Output the [x, y] coordinate of the center of the cell containing the given text.  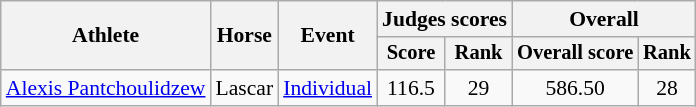
Athlete [106, 36]
Score [411, 54]
28 [667, 88]
Judges scores [444, 19]
Individual [328, 88]
Event [328, 36]
Alexis Pantchoulidzew [106, 88]
116.5 [411, 88]
Lascar [245, 88]
Horse [245, 36]
29 [478, 88]
Overall [604, 19]
Overall score [575, 54]
586.50 [575, 88]
